Return the [x, y] coordinate for the center point of the cell that contains the specified text.  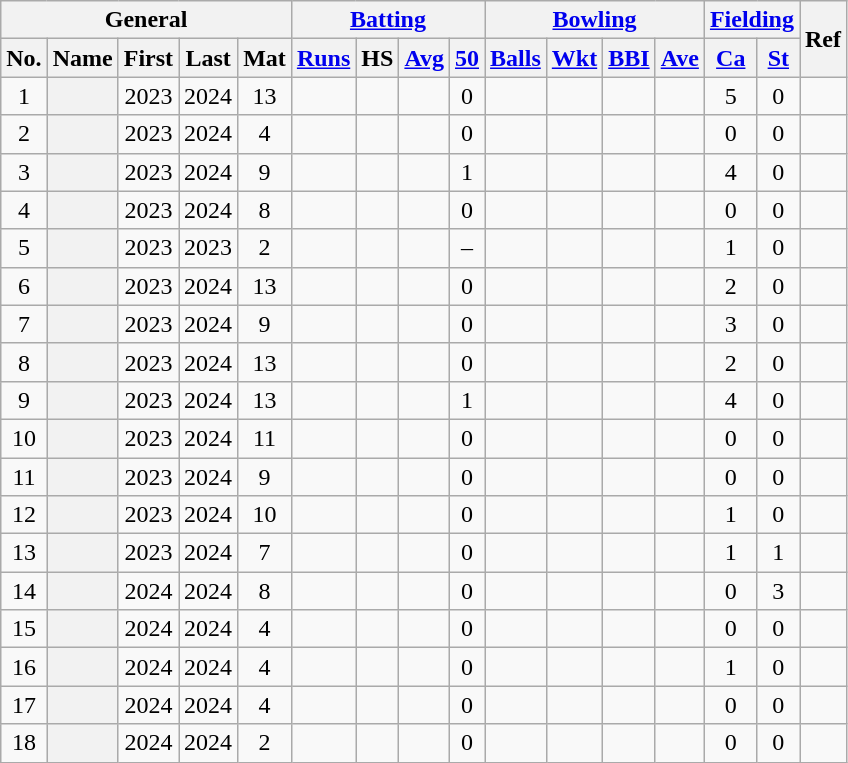
First [148, 58]
6 [24, 286]
Runs [323, 58]
General [146, 20]
17 [24, 705]
Wkt [574, 58]
Batting [388, 20]
12 [24, 515]
Avg [424, 58]
No. [24, 58]
16 [24, 667]
Balls [516, 58]
Name [82, 58]
50 [466, 58]
BBI [629, 58]
Fielding [752, 20]
18 [24, 743]
St [778, 58]
Ca [730, 58]
Ref [824, 39]
Mat [265, 58]
14 [24, 591]
15 [24, 629]
– [466, 248]
Bowling [595, 20]
HS [378, 58]
Last [208, 58]
Ave [680, 58]
